For the text-containing cell, return its midpoint in (X, Y) coordinate format. 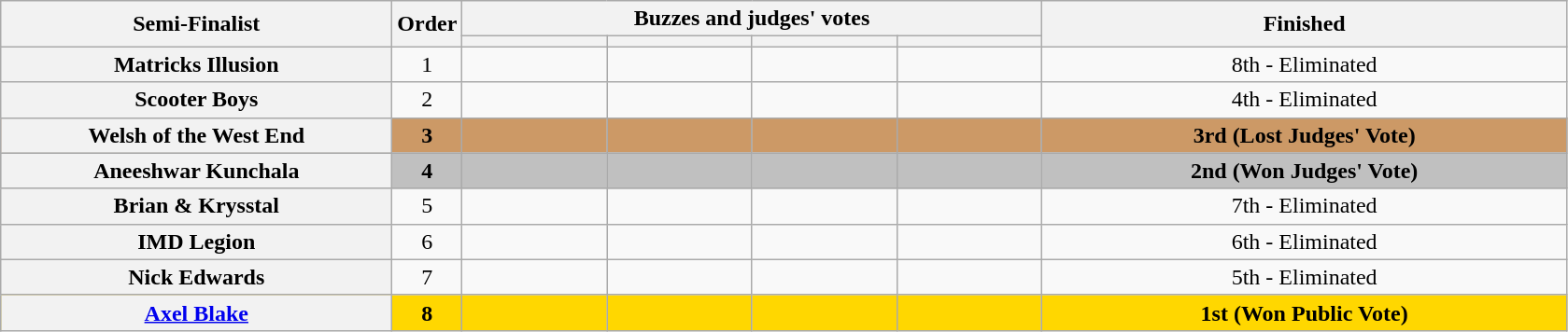
5th - Eliminated (1304, 277)
3rd (Lost Judges' Vote) (1304, 135)
2 (428, 100)
8 (428, 312)
Axel Blake (196, 312)
Semi-Finalist (196, 24)
5 (428, 206)
8th - Eliminated (1304, 64)
Buzzes and judges' votes (752, 19)
IMD Legion (196, 242)
Finished (1304, 24)
1 (428, 64)
3 (428, 135)
6th - Eliminated (1304, 242)
2nd (Won Judges' Vote) (1304, 171)
Aneeshwar Kunchala (196, 171)
7th - Eliminated (1304, 206)
4th - Eliminated (1304, 100)
7 (428, 277)
4 (428, 171)
Nick Edwards (196, 277)
Welsh of the West End (196, 135)
Brian & Krysstal (196, 206)
1st (Won Public Vote) (1304, 312)
6 (428, 242)
Scooter Boys (196, 100)
Order (428, 24)
Matricks Illusion (196, 64)
